For the text-containing cell, return its midpoint in [X, Y] coordinate format. 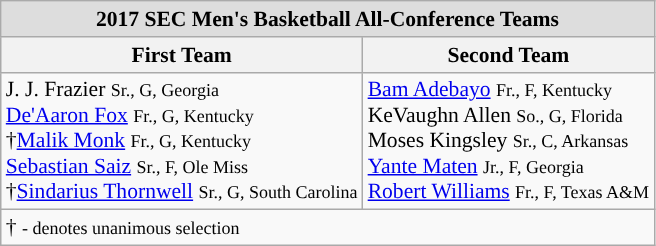
† - denotes unanimous selection [328, 228]
2017 SEC Men's Basketball All-Conference Teams [328, 19]
First Team [182, 55]
Second Team [509, 55]
Bam Adebayo Fr., F, KentuckyKeVaughn Allen So., G, FloridaMoses Kingsley Sr., C, ArkansasYante Maten Jr., F, GeorgiaRobert Williams Fr., F, Texas A&M [509, 141]
